Scan for the cell matching the given text and deliver its (x, y) coordinate at center. 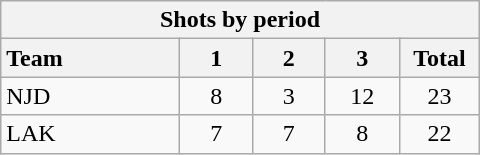
12 (362, 96)
Total (440, 58)
Team (90, 58)
NJD (90, 96)
1 (216, 58)
23 (440, 96)
LAK (90, 134)
22 (440, 134)
2 (288, 58)
Shots by period (240, 20)
